Scan for the cell matching the given text and deliver its (X, Y) coordinate at center. 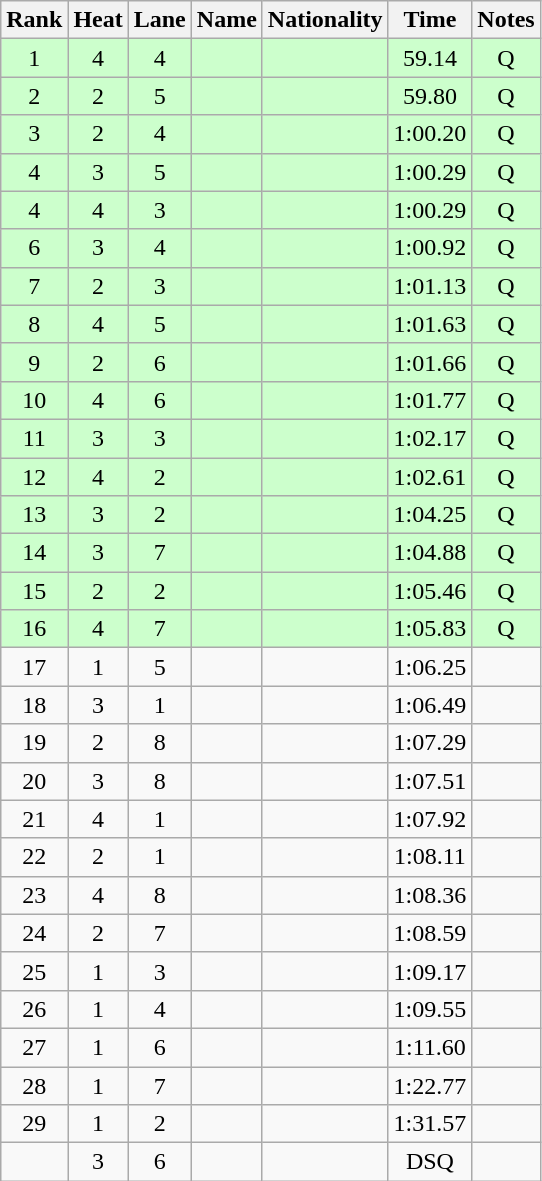
1:00.92 (430, 248)
1:31.57 (430, 1124)
28 (34, 1085)
1:02.61 (430, 477)
23 (34, 895)
13 (34, 515)
1:01.13 (430, 286)
1:22.77 (430, 1085)
18 (34, 705)
1:07.29 (430, 743)
1:05.46 (430, 591)
16 (34, 629)
1:00.20 (430, 134)
26 (34, 1009)
Rank (34, 20)
Time (430, 20)
19 (34, 743)
24 (34, 933)
9 (34, 362)
17 (34, 667)
1:02.17 (430, 438)
1:05.83 (430, 629)
DSQ (430, 1162)
Notes (506, 20)
1:09.55 (430, 1009)
Lane (160, 20)
1:11.60 (430, 1047)
12 (34, 477)
1:08.36 (430, 895)
27 (34, 1047)
1:07.51 (430, 781)
1:08.59 (430, 933)
29 (34, 1124)
1:06.49 (430, 705)
1:08.11 (430, 857)
21 (34, 819)
Name (226, 20)
1:01.63 (430, 324)
15 (34, 591)
1:01.77 (430, 400)
1:04.88 (430, 553)
1:09.17 (430, 971)
25 (34, 971)
Heat (98, 20)
14 (34, 553)
1:07.92 (430, 819)
1:06.25 (430, 667)
1:04.25 (430, 515)
22 (34, 857)
59.14 (430, 58)
20 (34, 781)
59.80 (430, 96)
10 (34, 400)
1:01.66 (430, 362)
11 (34, 438)
Nationality (325, 20)
